Provide the [x, y] coordinate of the cell's center where the given text is located.  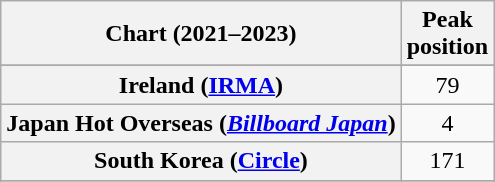
Ireland (IRMA) [201, 85]
79 [447, 85]
171 [447, 161]
4 [447, 123]
South Korea (Circle) [201, 161]
Peakposition [447, 34]
Japan Hot Overseas (Billboard Japan) [201, 123]
Chart (2021–2023) [201, 34]
